Identify which cell holds the provided text, then report its (x, y) central coordinate. 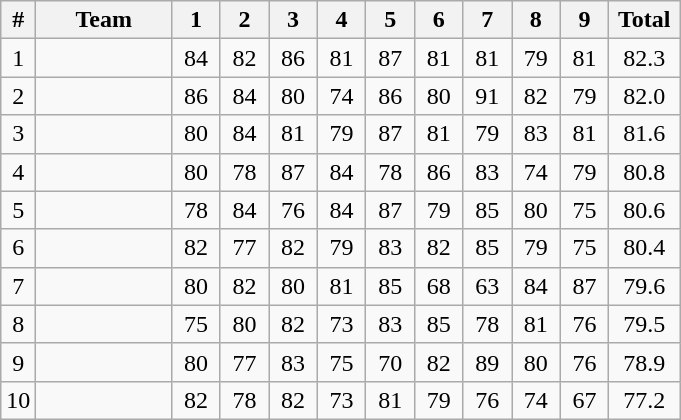
70 (390, 362)
Team (104, 20)
89 (488, 362)
81.6 (644, 134)
80.6 (644, 210)
67 (584, 400)
80.4 (644, 248)
79.5 (644, 324)
79.6 (644, 286)
63 (488, 286)
Total (644, 20)
78.9 (644, 362)
91 (488, 96)
# (18, 20)
10 (18, 400)
80.8 (644, 172)
82.0 (644, 96)
82.3 (644, 58)
68 (438, 286)
77.2 (644, 400)
